Return the (X, Y) coordinate for the center point of the cell that contains the specified text.  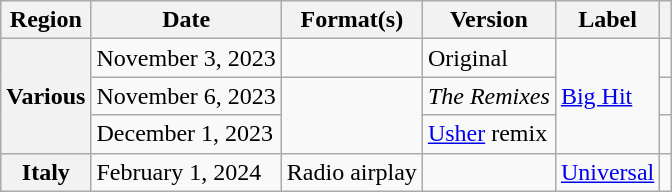
February 1, 2024 (186, 172)
The Remixes (488, 96)
November 6, 2023 (186, 96)
November 3, 2023 (186, 58)
Big Hit (607, 96)
Label (607, 20)
Usher remix (488, 134)
Universal (607, 172)
Region (46, 20)
Italy (46, 172)
Original (488, 58)
Format(s) (352, 20)
Version (488, 20)
Radio airplay (352, 172)
Date (186, 20)
December 1, 2023 (186, 134)
Various (46, 96)
